Return the (x, y) coordinate for the center point of the cell that contains the specified text.  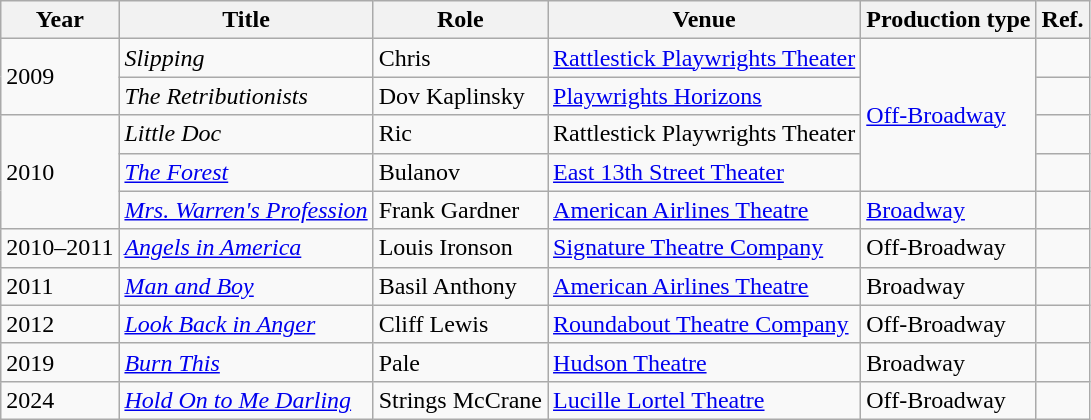
Roundabout Theatre Company (704, 324)
Frank Gardner (460, 210)
2011 (60, 286)
Louis Ironson (460, 248)
Basil Anthony (460, 286)
2009 (60, 77)
East 13th Street Theater (704, 172)
Mrs. Warren's Profession (246, 210)
Playwrights Horizons (704, 96)
Title (246, 20)
Pale (460, 362)
Lucille Lortel Theatre (704, 400)
Production type (948, 20)
Chris (460, 58)
Bulanov (460, 172)
The Forest (246, 172)
Ref. (1062, 20)
Look Back in Anger (246, 324)
2019 (60, 362)
Role (460, 20)
Little Doc (246, 134)
Slipping (246, 58)
Ric (460, 134)
Angels in America (246, 248)
Venue (704, 20)
Hudson Theatre (704, 362)
Man and Boy (246, 286)
Year (60, 20)
2010–2011 (60, 248)
Signature Theatre Company (704, 248)
2010 (60, 172)
Dov Kaplinsky (460, 96)
Cliff Lewis (460, 324)
The Retributionists (246, 96)
2012 (60, 324)
Strings McCrane (460, 400)
Hold On to Me Darling (246, 400)
Burn This (246, 362)
2024 (60, 400)
